Search for the cell housing the specified text and yield its [X, Y] center coordinate. 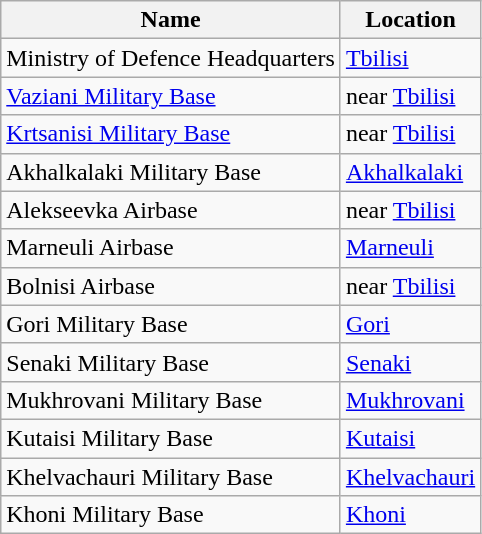
Mukhrovani [410, 400]
Gori [410, 324]
Marneuli [410, 248]
Khoni [410, 515]
Bolnisi Airbase [171, 286]
Marneuli Airbase [171, 248]
Mukhrovani Military Base [171, 400]
Krtsanisi Military Base [171, 134]
Senaki [410, 362]
Khelvachauri Military Base [171, 477]
Alekseevka Airbase [171, 210]
Akhalkalaki Military Base [171, 172]
Vaziani Military Base [171, 96]
Khoni Military Base [171, 515]
Khelvachauri [410, 477]
Senaki Military Base [171, 362]
Kutaisi Military Base [171, 438]
Akhalkalaki [410, 172]
Location [410, 20]
Ministry of Defence Headquarters [171, 58]
Gori Military Base [171, 324]
Tbilisi [410, 58]
Name [171, 20]
Kutaisi [410, 438]
